Return (x, y) of the center of cell containing provided text 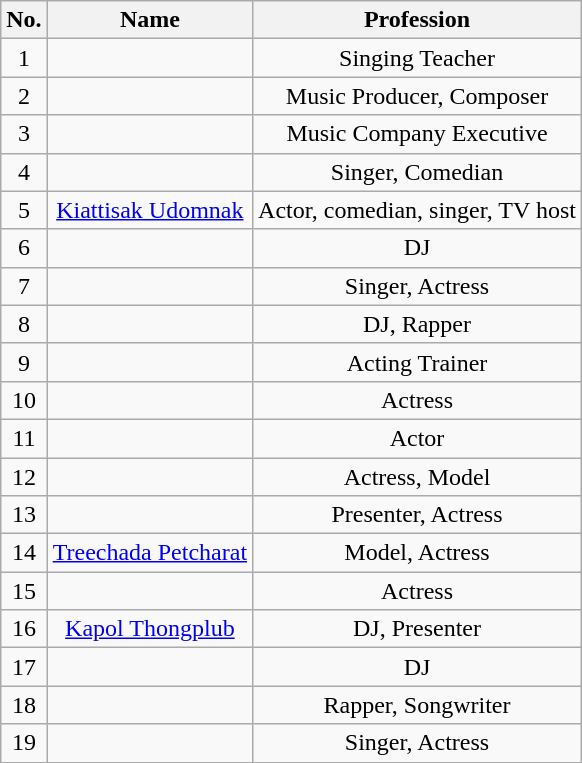
Profession (418, 20)
Kapol Thongplub (150, 629)
Actress, Model (418, 477)
Treechada Petcharat (150, 553)
8 (24, 324)
DJ, Presenter (418, 629)
Name (150, 20)
19 (24, 743)
7 (24, 286)
4 (24, 172)
2 (24, 96)
15 (24, 591)
No. (24, 20)
Singer, Comedian (418, 172)
Presenter, Actress (418, 515)
12 (24, 477)
Actor, comedian, singer, TV host (418, 210)
16 (24, 629)
Acting Trainer (418, 362)
13 (24, 515)
11 (24, 438)
18 (24, 705)
9 (24, 362)
Actor (418, 438)
3 (24, 134)
14 (24, 553)
17 (24, 667)
Rapper, Songwriter (418, 705)
Kiattisak Udomnak (150, 210)
Music Producer, Composer (418, 96)
5 (24, 210)
DJ, Rapper (418, 324)
6 (24, 248)
10 (24, 400)
Model, Actress (418, 553)
1 (24, 58)
Music Company Executive (418, 134)
Singing Teacher (418, 58)
